Scan for the cell matching the given text and deliver its [X, Y] coordinate at center. 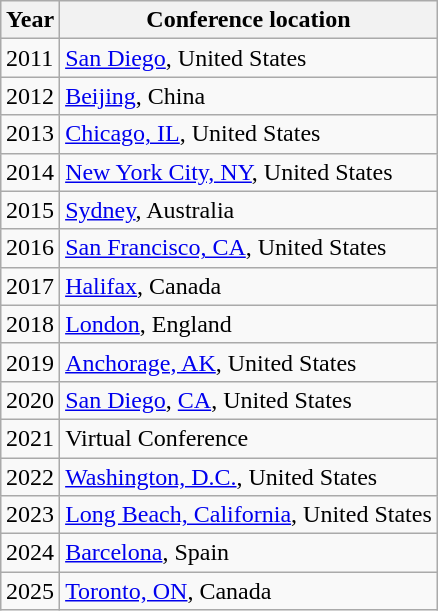
Chicago, IL, United States [249, 134]
Halifax, Canada [249, 286]
Conference location [249, 20]
2013 [30, 134]
2016 [30, 248]
Toronto, ON, Canada [249, 591]
Washington, D.C., United States [249, 477]
Beijing, China [249, 96]
San Diego, CA, United States [249, 400]
Long Beach, California, United States [249, 515]
New York City, NY, United States [249, 172]
2025 [30, 591]
2015 [30, 210]
2019 [30, 362]
2011 [30, 58]
San Diego, United States [249, 58]
Virtual Conference [249, 438]
Barcelona, Spain [249, 553]
2020 [30, 400]
2017 [30, 286]
2024 [30, 553]
Sydney, Australia [249, 210]
Anchorage, AK, United States [249, 362]
Year [30, 20]
2021 [30, 438]
2022 [30, 477]
San Francisco, CA, United States [249, 248]
London, England [249, 324]
2014 [30, 172]
2012 [30, 96]
2023 [30, 515]
2018 [30, 324]
